Return (x, y) of the center of cell containing provided text 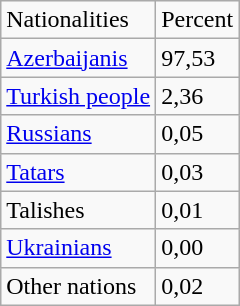
0,01 (198, 210)
Nationalities (78, 20)
0,05 (198, 134)
Turkish people (78, 96)
Russians (78, 134)
Percent (198, 20)
Other nations (78, 286)
Ukrainians (78, 248)
Azerbaijanis (78, 58)
0,02 (198, 286)
Talishes (78, 210)
2,36 (198, 96)
Tatars (78, 172)
0,00 (198, 248)
0,03 (198, 172)
97,53 (198, 58)
